Locate the cell with the specified text and output its [X, Y] center coordinate. 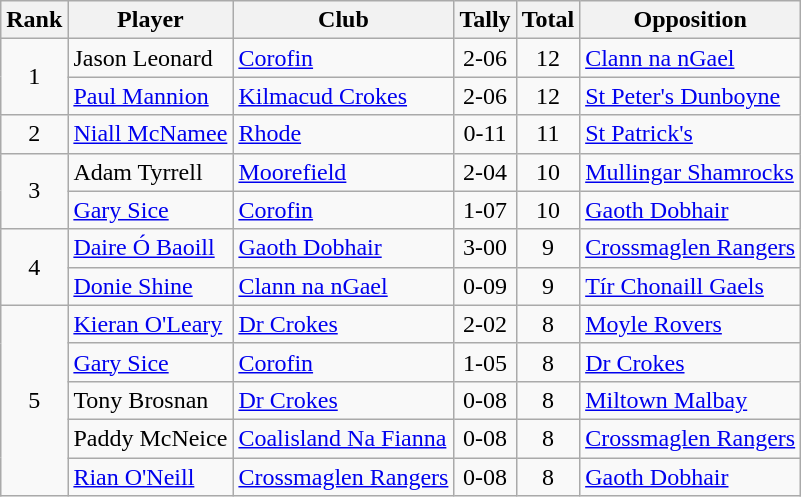
Total [548, 20]
Kilmacud Crokes [344, 96]
Tally [485, 20]
Tír Chonaill Gaels [690, 286]
Kieran O'Leary [150, 324]
Paddy McNeice [150, 438]
Mullingar Shamrocks [690, 172]
Club [344, 20]
St Patrick's [690, 134]
Daire Ó Baoill [150, 248]
2 [34, 134]
Adam Tyrrell [150, 172]
Rhode [344, 134]
Tony Brosnan [150, 400]
Moyle Rovers [690, 324]
0-11 [485, 134]
Niall McNamee [150, 134]
Jason Leonard [150, 58]
1-05 [485, 362]
1 [34, 77]
4 [34, 267]
Opposition [690, 20]
Miltown Malbay [690, 400]
0-09 [485, 286]
11 [548, 134]
Moorefield [344, 172]
Coalisland Na Fianna [344, 438]
2-02 [485, 324]
St Peter's Dunboyne [690, 96]
Paul Mannion [150, 96]
Player [150, 20]
2-04 [485, 172]
Rian O'Neill [150, 477]
Rank [34, 20]
Donie Shine [150, 286]
3-00 [485, 248]
1-07 [485, 210]
5 [34, 400]
3 [34, 191]
